Locate the cell with the specified text and output its [X, Y] center coordinate. 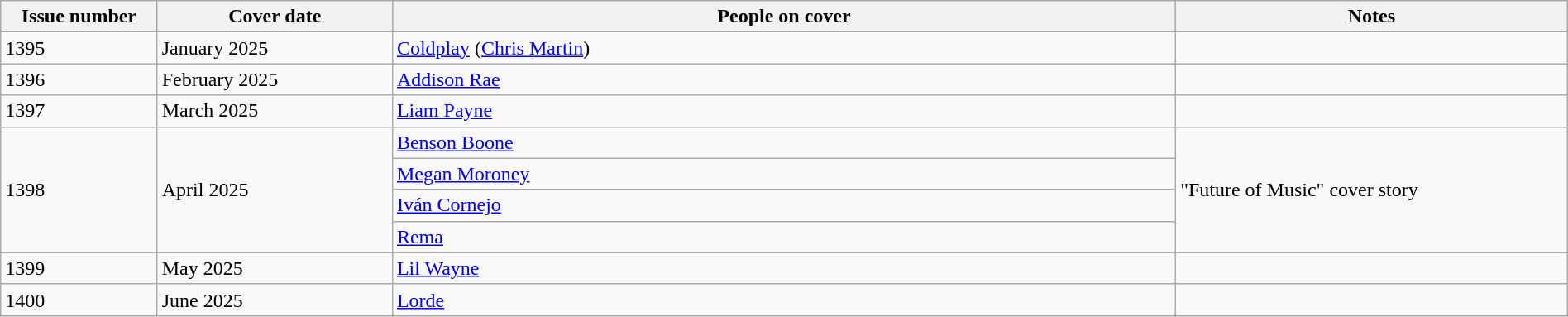
1400 [79, 300]
Rema [784, 237]
Megan Moroney [784, 174]
Notes [1372, 17]
Lil Wayne [784, 268]
January 2025 [275, 48]
Cover date [275, 17]
Liam Payne [784, 111]
April 2025 [275, 190]
1399 [79, 268]
1398 [79, 190]
Coldplay (Chris Martin) [784, 48]
May 2025 [275, 268]
March 2025 [275, 111]
Iván Cornejo [784, 205]
"Future of Music" cover story [1372, 190]
Lorde [784, 300]
February 2025 [275, 79]
1397 [79, 111]
Addison Rae [784, 79]
Benson Boone [784, 142]
People on cover [784, 17]
1395 [79, 48]
Issue number [79, 17]
June 2025 [275, 300]
1396 [79, 79]
